Determine the (x, y) coordinate at the center of the cell enclosing the given text.  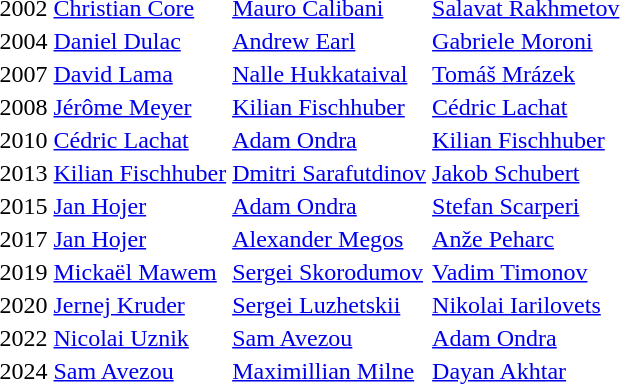
Sergei Skorodumov (330, 272)
Sergei Luzhetskii (330, 305)
Cédric Lachat (140, 140)
David Lama (140, 74)
Mickaël Mawem (140, 272)
Alexander Megos (330, 239)
Sam Avezou (330, 338)
Daniel Dulac (140, 41)
Nalle Hukkataival (330, 74)
Jernej Kruder (140, 305)
Andrew Earl (330, 41)
Dmitri Sarafutdinov (330, 173)
Jérôme Meyer (140, 107)
Nicolai Uznik (140, 338)
